Return the (X, Y) coordinate for the center point of the cell that contains the specified text.  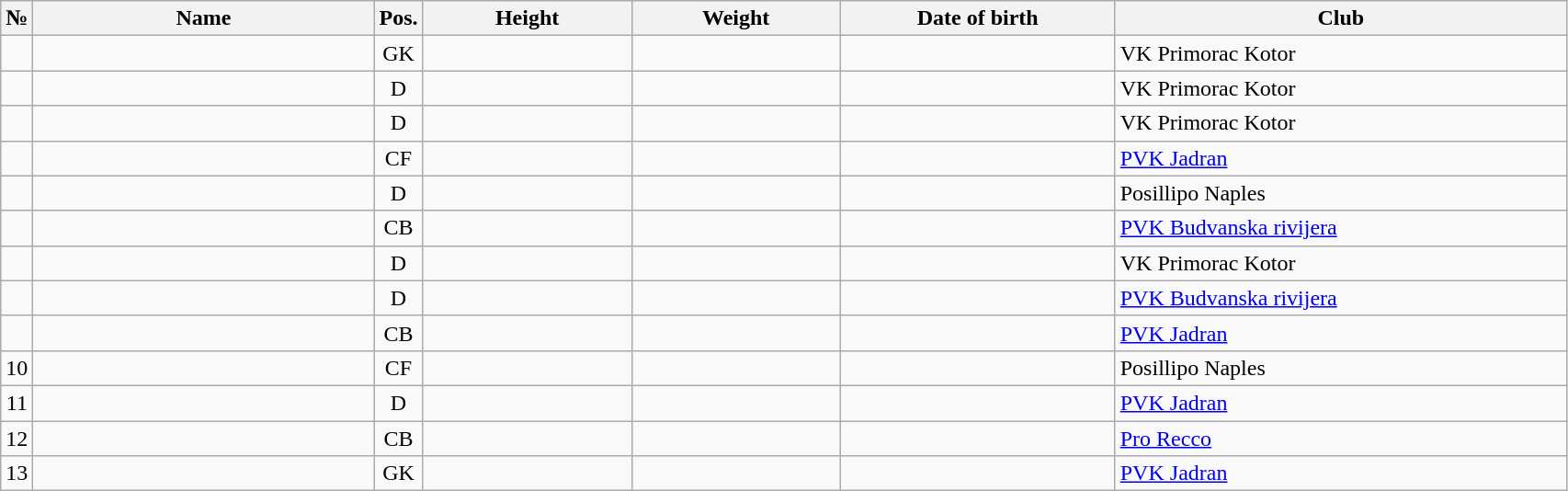
Weight (735, 18)
10 (17, 368)
Club (1340, 18)
Height (528, 18)
Date of birth (978, 18)
11 (17, 403)
№ (17, 18)
Pos. (399, 18)
Name (204, 18)
13 (17, 474)
12 (17, 439)
Pro Recco (1340, 439)
